Search for the cell housing the specified text and yield its [x, y] center coordinate. 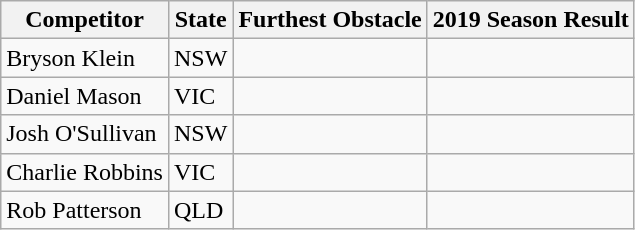
QLD [200, 210]
Rob Patterson [85, 210]
Furthest Obstacle [330, 20]
Daniel Mason [85, 96]
Competitor [85, 20]
Josh O'Sullivan [85, 134]
Charlie Robbins [85, 172]
State [200, 20]
Bryson Klein [85, 58]
2019 Season Result [530, 20]
